Pinpoint the cell where the given text exists, returning its [X, Y] midpoint coordinate. 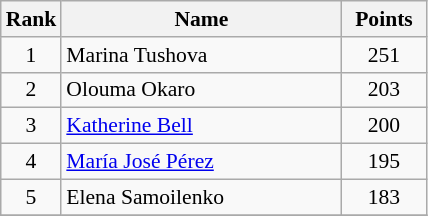
200 [384, 126]
Elena Samoilenko [201, 197]
María José Pérez [201, 162]
203 [384, 90]
Points [384, 19]
195 [384, 162]
Olouma Okaro [201, 90]
4 [32, 162]
183 [384, 197]
Marina Tushova [201, 55]
251 [384, 55]
5 [32, 197]
Katherine Bell [201, 126]
Name [201, 19]
2 [32, 90]
Rank [32, 19]
1 [32, 55]
3 [32, 126]
